Provide the [x, y] coordinate of the cell's center where the given text is located.  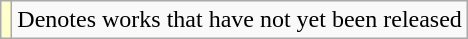
Denotes works that have not yet been released [240, 20]
